Extract the (X, Y) coordinate from the center of the cell holding the provided text.  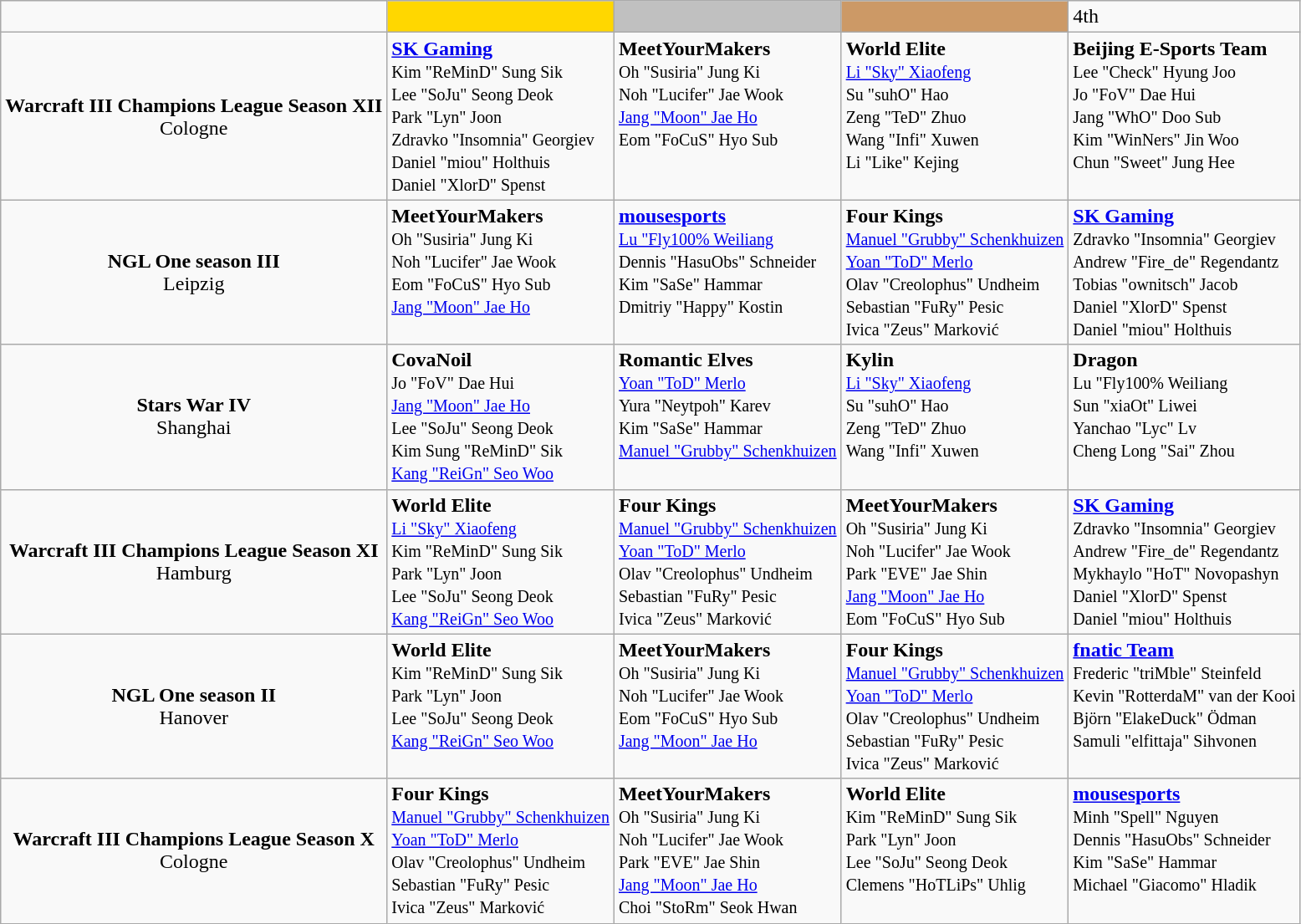
Warcraft III Champions League Season XI Hamburg (194, 562)
MeetYourMakers Oh "Susiria" Jung Ki Noh "Lucifer" Jae Wook Jang "Moon" Jae Ho Eom "FoCuS" Hyo Sub (727, 116)
NGL One season II Hanover (194, 706)
Dragon Lu "Fly100% Weiliang Sun "xiaOt" Liwei Yanchao "Lyc" Lv Cheng Long "Sai" Zhou (1184, 416)
Warcraft III Champions League Season X Cologne (194, 851)
World Elite Kim "ReMinD" Sung Sik Park "Lyn" Joon Lee "SoJu" Seong Deok Clemens "HoTLiPs" Uhlig (955, 851)
SK Gaming Kim "ReMinD" Sung Sik Lee "SoJu" Seong Deok Park "Lyn" Joon Zdravko "Insomnia" Georgiev Daniel "miou" Holthuis Daniel "XlorD" Spenst (501, 116)
SK Gaming Zdravko "Insomnia" Georgiev Andrew "Fire_de" Regendantz Tobias "ownitsch" Jacob Daniel "XlorD" Spenst Daniel "miou" Holthuis (1184, 273)
mousesports Lu "Fly100% Weiliang Dennis "HasuObs" Schneider Kim "SaSe" Hammar Dmitriy "Happy" Kostin (727, 273)
SK Gaming Zdravko "Insomnia" Georgiev Andrew "Fire_de" Regendantz Mykhaylo "HoT" Novopashyn Daniel "XlorD" Spenst Daniel "miou" Holthuis (1184, 562)
World Elite Li "Sky" Xiaofeng Su "suhO" Hao Zeng "TeD" Zhuo Wang "Infi" Xuwen Li "Like" Kejing (955, 116)
4th (1184, 17)
MeetYourMakers Oh "Susiria" Jung Ki Noh "Lucifer" Jae Wook Park "EVE" Jae Shin Jang "Moon" Jae Ho Choi "StoRm" Seok Hwan (727, 851)
NGL One season III Leipzig (194, 273)
fnatic Team Frederic "triMble" Steinfeld Kevin "RotterdaM" van der Kooi Björn "ElakeDuck" Ödman Samuli "elfittaja" Sihvonen (1184, 706)
MeetYourMakers Oh "Susiria" Jung Ki Noh "Lucifer" Jae Wook Park "EVE" Jae Shin Jang "Moon" Jae Ho Eom "FoCuS" Hyo Sub (955, 562)
Kylin Li "Sky" Xiaofeng Su "suhO" Hao Zeng "TeD" Zhuo Wang "Infi" Xuwen (955, 416)
Warcraft III Champions League Season XII Cologne (194, 116)
mousesports Minh "Spell" Nguyen Dennis "HasuObs" Schneider Kim "SaSe" Hammar Michael "Giacomo" Hladik (1184, 851)
World Elite Li "Sky" Xiaofeng Kim "ReMinD" Sung Sik Park "Lyn" Joon Lee "SoJu" Seong Deok Kang "ReiGn" Seo Woo (501, 562)
World Elite Kim "ReMinD" Sung Sik Park "Lyn" Joon Lee "SoJu" Seong Deok Kang "ReiGn" Seo Woo (501, 706)
CovaNoil Jo "FoV" Dae Hui Jang "Moon" Jae Ho Lee "SoJu" Seong Deok Kim Sung "ReMinD" Sik Kang "ReiGn" Seo Woo (501, 416)
Beijing E-Sports Team Lee "Check" Hyung Joo Jo "FoV" Dae Hui Jang "WhO" Doo Sub Kim "WinNers" Jin Woo Chun "Sweet" Jung Hee (1184, 116)
Romantic Elves Yoan "ToD" Merlo Yura "Neytpoh" Karev Kim "SaSe" Hammar Manuel "Grubby" Schenkhuizen (727, 416)
Stars War IV Shanghai (194, 416)
